Provide the (x, y) coordinate of the cell's center where the given text is located.  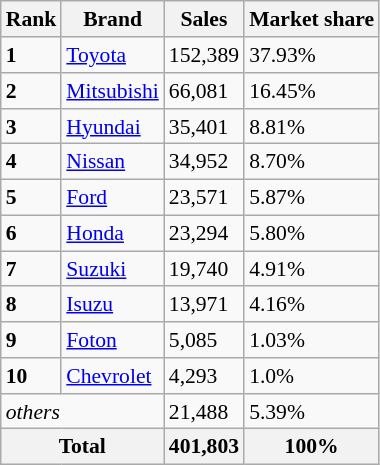
3 (32, 126)
8.70% (312, 162)
Chevrolet (112, 376)
152,389 (204, 55)
37.93% (312, 55)
others (82, 411)
1.0% (312, 376)
10 (32, 376)
4.16% (312, 304)
23,294 (204, 233)
6 (32, 233)
16.45% (312, 91)
9 (32, 340)
8.81% (312, 126)
8 (32, 304)
21,488 (204, 411)
23,571 (204, 197)
Ford (112, 197)
19,740 (204, 269)
Brand (112, 19)
5.87% (312, 197)
Hyundai (112, 126)
Nissan (112, 162)
13,971 (204, 304)
5.39% (312, 411)
5,085 (204, 340)
1.03% (312, 340)
7 (32, 269)
401,803 (204, 447)
5 (32, 197)
Total (82, 447)
Mitsubishi (112, 91)
Sales (204, 19)
4.91% (312, 269)
Market share (312, 19)
5.80% (312, 233)
100% (312, 447)
34,952 (204, 162)
35,401 (204, 126)
Suzuki (112, 269)
Honda (112, 233)
Foton (112, 340)
2 (32, 91)
Isuzu (112, 304)
Rank (32, 19)
4 (32, 162)
1 (32, 55)
66,081 (204, 91)
Toyota (112, 55)
4,293 (204, 376)
